Capture the cell that displays the provided text and extract its (X, Y) central coordinate. 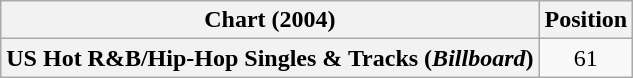
61 (586, 58)
Position (586, 20)
Chart (2004) (270, 20)
US Hot R&B/Hip-Hop Singles & Tracks (Billboard) (270, 58)
